Detect which cell encompasses the target text, then output its [x, y] center coordinate. 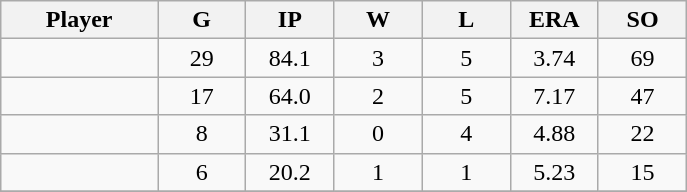
0 [378, 134]
4 [466, 134]
20.2 [290, 172]
64.0 [290, 96]
15 [642, 172]
69 [642, 58]
5.23 [554, 172]
3 [378, 58]
3.74 [554, 58]
Player [80, 20]
6 [202, 172]
84.1 [290, 58]
L [466, 20]
G [202, 20]
31.1 [290, 134]
ERA [554, 20]
SO [642, 20]
17 [202, 96]
7.17 [554, 96]
22 [642, 134]
29 [202, 58]
W [378, 20]
2 [378, 96]
47 [642, 96]
4.88 [554, 134]
8 [202, 134]
IP [290, 20]
